Search for the cell housing the specified text and yield its [X, Y] center coordinate. 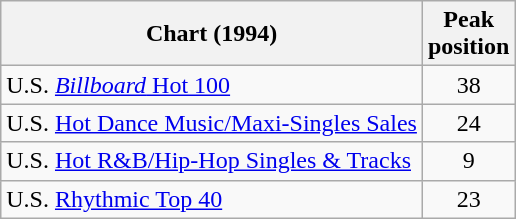
U.S. Billboard Hot 100 [212, 85]
38 [468, 85]
U.S. Hot Dance Music/Maxi-Singles Sales [212, 123]
9 [468, 161]
Peakposition [468, 34]
U.S. Rhythmic Top 40 [212, 199]
Chart (1994) [212, 34]
23 [468, 199]
U.S. Hot R&B/Hip-Hop Singles & Tracks [212, 161]
24 [468, 123]
